Capture the cell that displays the provided text and extract its (x, y) central coordinate. 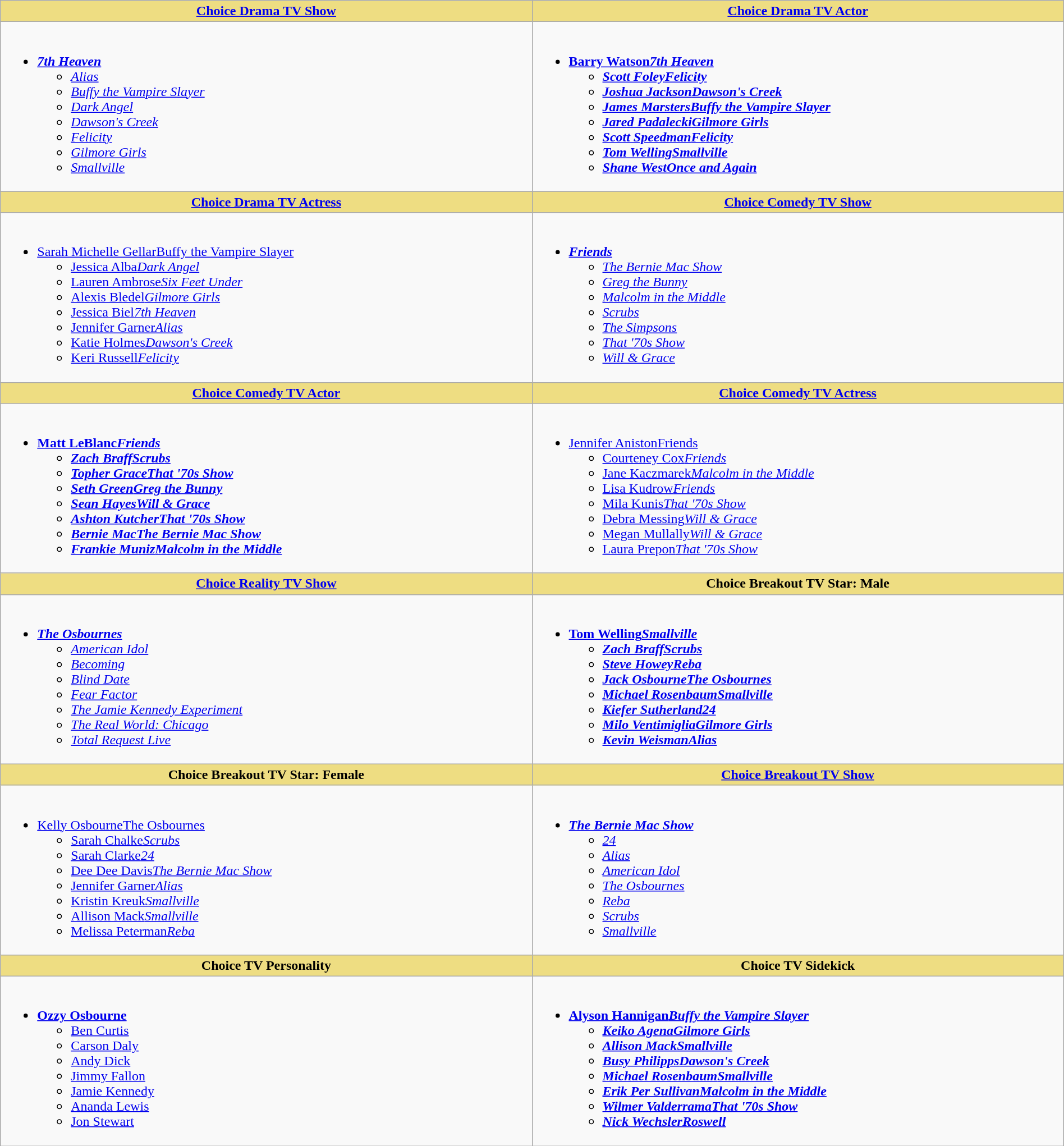
Choice TV Sidekick (798, 965)
Choice TV Personality (266, 965)
Choice Comedy TV Actress (798, 393)
Choice Reality TV Show (266, 584)
Choice Breakout TV Show (798, 774)
Choice Drama TV Actress (266, 202)
Choice Drama TV Actor (798, 11)
Choice Breakout TV Star: Female (266, 774)
Choice Comedy TV Show (798, 202)
Choice Comedy TV Actor (266, 393)
Choice Breakout TV Star: Male (798, 584)
FriendsThe Bernie Mac ShowGreg the BunnyMalcolm in the MiddleScrubsThe SimpsonsThat '70s ShowWill & Grace (798, 297)
Choice Drama TV Show (266, 11)
The OsbournesAmerican IdolBecomingBlind DateFear FactorThe Jamie Kennedy ExperimentThe Real World: ChicagoTotal Request Live (266, 679)
The Bernie Mac Show24AliasAmerican IdolThe OsbournesRebaScrubsSmallville (798, 870)
7th HeavenAliasBuffy the Vampire SlayerDark AngelDawson's CreekFelicityGilmore GirlsSmallville (266, 107)
Ozzy OsbourneBen CurtisCarson DalyAndy DickJimmy FallonJamie KennedyAnanda LewisJon Stewart (266, 1061)
